Extract the (X, Y) coordinate from the center of the cell holding the provided text.  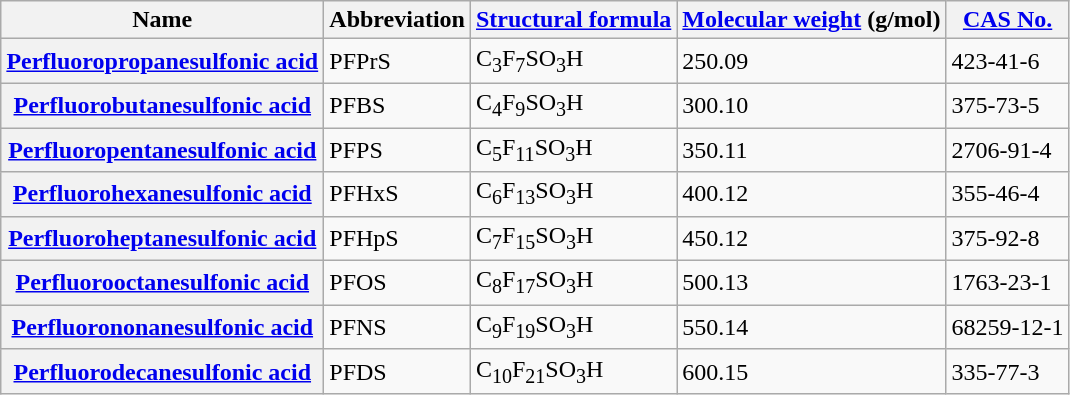
Perfluoropropanesulfonic acid (162, 61)
Perfluoropentanesulfonic acid (162, 150)
350.11 (812, 150)
423-41-6 (1008, 61)
C9F19SO3H (573, 327)
C4F9SO3H (573, 105)
400.12 (812, 194)
PFHxS (398, 194)
Perfluorooctanesulfonic acid (162, 283)
C6F13SO3H (573, 194)
2706-91-4 (1008, 150)
68259-12-1 (1008, 327)
PFOS (398, 283)
600.15 (812, 371)
Perfluorohexanesulfonic acid (162, 194)
PFPS (398, 150)
Structural formula (573, 20)
C5F11SO3H (573, 150)
1763-23-1 (1008, 283)
Name (162, 20)
C10F21SO3H (573, 371)
PFBS (398, 105)
Perfluorobutanesulfonic acid (162, 105)
375-92-8 (1008, 238)
PFDS (398, 371)
300.10 (812, 105)
CAS No. (1008, 20)
PFPrS (398, 61)
PFNS (398, 327)
375-73-5 (1008, 105)
500.13 (812, 283)
Abbreviation (398, 20)
335-77-3 (1008, 371)
Perfluorodecanesulfonic acid (162, 371)
Perfluorononanesulfonic acid (162, 327)
450.12 (812, 238)
355-46-4 (1008, 194)
PFHpS (398, 238)
C8F17SO3H (573, 283)
Perfluoroheptanesulfonic acid (162, 238)
C3F7SO3H (573, 61)
550.14 (812, 327)
250.09 (812, 61)
Molecular weight (g/mol) (812, 20)
C7F15SO3H (573, 238)
